Provide the (X, Y) coordinate of the cell's center where the given text is located.  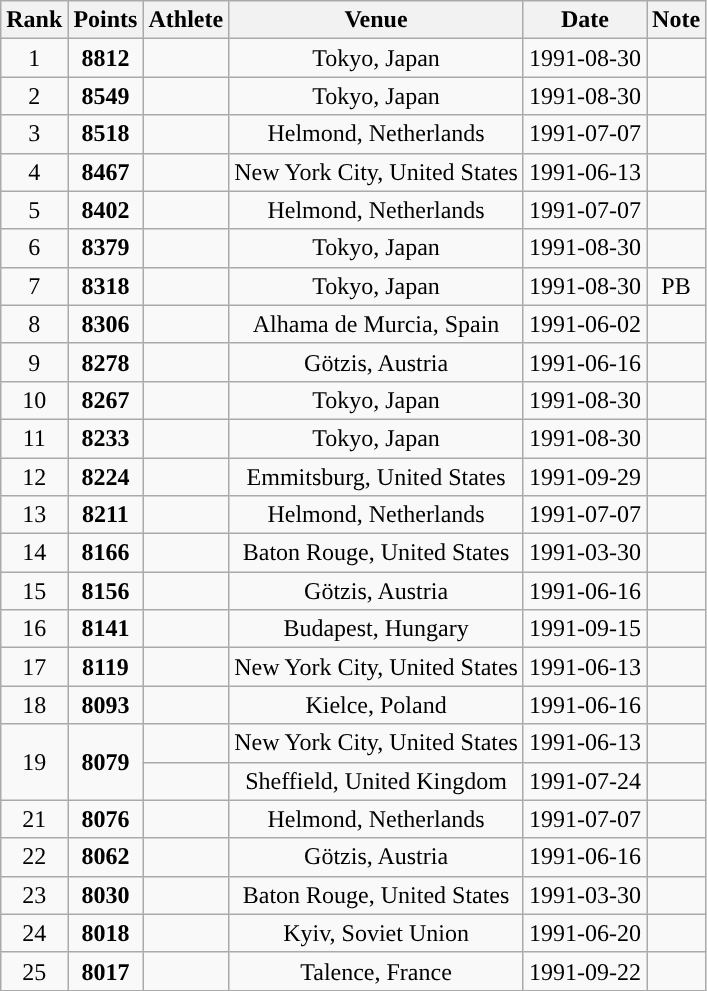
8018 (106, 933)
24 (34, 933)
8076 (106, 819)
5 (34, 210)
Kyiv, Soviet Union (376, 933)
Note (676, 20)
8467 (106, 172)
Points (106, 20)
Rank (34, 20)
6 (34, 248)
8518 (106, 134)
10 (34, 400)
Venue (376, 20)
3 (34, 134)
22 (34, 857)
8017 (106, 971)
8233 (106, 438)
8224 (106, 477)
7 (34, 286)
8030 (106, 895)
8318 (106, 286)
1991-06-20 (584, 933)
18 (34, 705)
8267 (106, 400)
8379 (106, 248)
Talence, France (376, 971)
8119 (106, 667)
Athlete (186, 20)
9 (34, 362)
15 (34, 591)
1 (34, 58)
4 (34, 172)
8 (34, 324)
23 (34, 895)
16 (34, 629)
8141 (106, 629)
Emmitsburg, United States (376, 477)
8079 (106, 762)
8549 (106, 96)
1991-09-29 (584, 477)
1991-09-22 (584, 971)
8402 (106, 210)
Sheffield, United Kingdom (376, 781)
8166 (106, 553)
Budapest, Hungary (376, 629)
19 (34, 762)
1991-09-15 (584, 629)
1991-07-24 (584, 781)
2 (34, 96)
25 (34, 971)
13 (34, 515)
11 (34, 438)
PB (676, 286)
8211 (106, 515)
8278 (106, 362)
8093 (106, 705)
8062 (106, 857)
8812 (106, 58)
14 (34, 553)
Date (584, 20)
12 (34, 477)
8156 (106, 591)
1991-06-02 (584, 324)
8306 (106, 324)
Alhama de Murcia, Spain (376, 324)
21 (34, 819)
17 (34, 667)
Kielce, Poland (376, 705)
